Locate the cell with the specified text and output its (x, y) center coordinate. 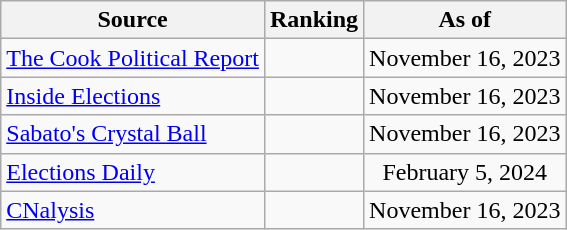
Sabato's Crystal Ball (133, 134)
February 5, 2024 (465, 172)
Elections Daily (133, 172)
Ranking (314, 20)
As of (465, 20)
Source (133, 20)
Inside Elections (133, 96)
CNalysis (133, 210)
The Cook Political Report (133, 58)
